Pinpoint the cell where the given text exists, returning its [x, y] midpoint coordinate. 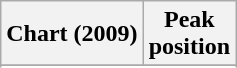
Peakposition [189, 34]
Chart (2009) [72, 34]
